Scan for the cell matching the given text and deliver its (X, Y) coordinate at center. 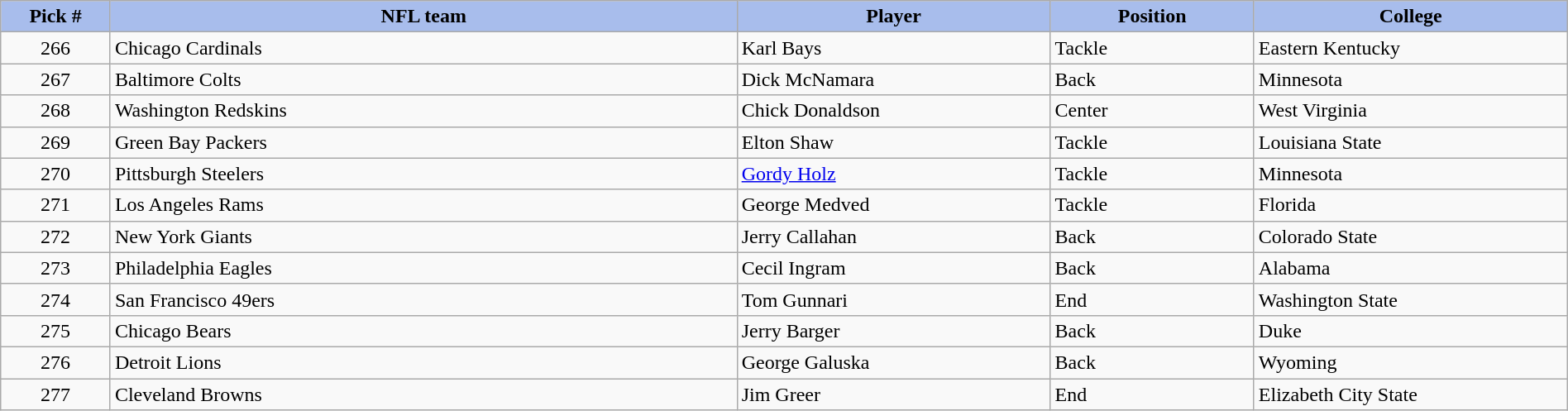
276 (56, 362)
George Galuska (893, 362)
Alabama (1411, 268)
273 (56, 268)
Jerry Callahan (893, 237)
266 (56, 48)
Chick Donaldson (893, 111)
Chicago Cardinals (423, 48)
New York Giants (423, 237)
Pittsburgh Steelers (423, 174)
San Francisco 49ers (423, 299)
Detroit Lions (423, 362)
Washington State (1411, 299)
Florida (1411, 205)
Dick McNamara (893, 79)
270 (56, 174)
Position (1152, 17)
268 (56, 111)
Los Angeles Rams (423, 205)
272 (56, 237)
Jim Greer (893, 394)
Duke (1411, 331)
277 (56, 394)
Wyoming (1411, 362)
Eastern Kentucky (1411, 48)
Elizabeth City State (1411, 394)
Gordy Holz (893, 174)
275 (56, 331)
College (1411, 17)
Cecil Ingram (893, 268)
NFL team (423, 17)
Louisiana State (1411, 142)
Philadelphia Eagles (423, 268)
West Virginia (1411, 111)
Green Bay Packers (423, 142)
Karl Bays (893, 48)
274 (56, 299)
267 (56, 79)
Washington Redskins (423, 111)
Center (1152, 111)
Cleveland Browns (423, 394)
Player (893, 17)
Elton Shaw (893, 142)
Baltimore Colts (423, 79)
271 (56, 205)
269 (56, 142)
Tom Gunnari (893, 299)
Pick # (56, 17)
Colorado State (1411, 237)
George Medved (893, 205)
Jerry Barger (893, 331)
Chicago Bears (423, 331)
